Output the (X, Y) coordinate of the center of the cell containing the given text.  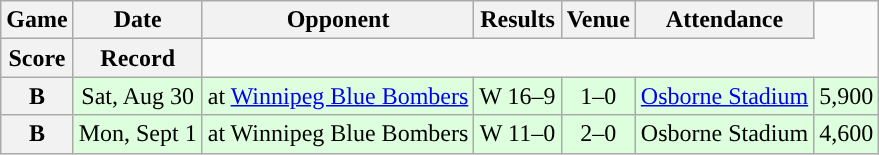
Game (37, 20)
1–0 (598, 96)
Record (138, 58)
Date (138, 20)
Opponent (338, 20)
Results (518, 20)
2–0 (598, 134)
Sat, Aug 30 (138, 96)
Mon, Sept 1 (138, 134)
4,600 (846, 134)
Score (37, 58)
W 11–0 (518, 134)
5,900 (846, 96)
Venue (598, 20)
W 16–9 (518, 96)
Attendance (724, 20)
